Provide the [X, Y] coordinate of the cell's center where the given text is located.  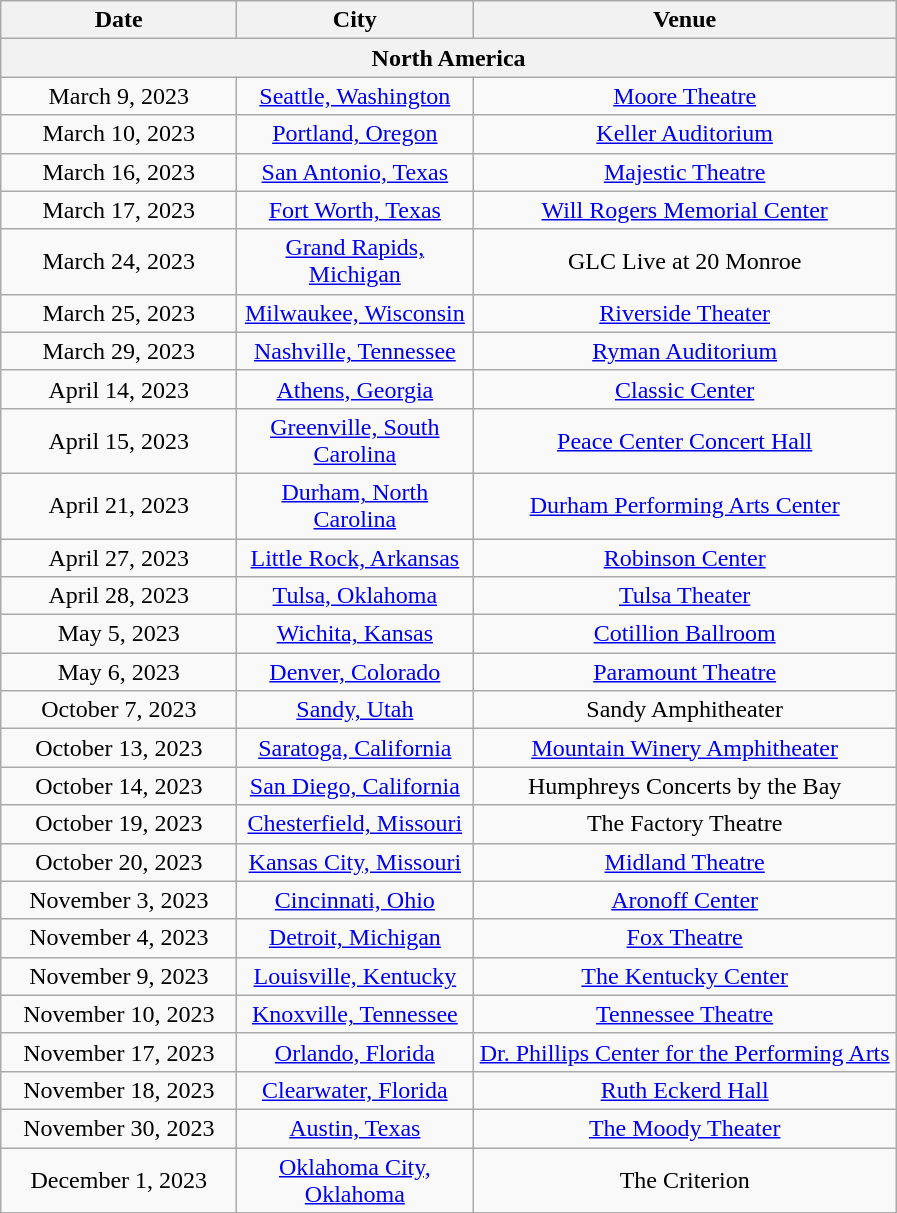
Moore Theatre [685, 96]
Austin, Texas [355, 1128]
March 17, 2023 [119, 210]
May 6, 2023 [119, 672]
April 28, 2023 [119, 596]
Detroit, Michigan [355, 938]
City [355, 20]
May 5, 2023 [119, 634]
October 19, 2023 [119, 824]
December 1, 2023 [119, 1180]
Aronoff Center [685, 900]
Athens, Georgia [355, 389]
Midland Theatre [685, 862]
Seattle, Washington [355, 96]
Classic Center [685, 389]
Little Rock, Arkansas [355, 557]
November 10, 2023 [119, 1014]
Date [119, 20]
Clearwater, Florida [355, 1090]
Will Rogers Memorial Center [685, 210]
Durham Performing Arts Center [685, 506]
October 14, 2023 [119, 786]
November 18, 2023 [119, 1090]
March 9, 2023 [119, 96]
Sandy Amphitheater [685, 710]
March 16, 2023 [119, 172]
Knoxville, Tennessee [355, 1014]
San Antonio, Texas [355, 172]
October 20, 2023 [119, 862]
Kansas City, Missouri [355, 862]
The Factory Theatre [685, 824]
Sandy, Utah [355, 710]
Tennessee Theatre [685, 1014]
April 21, 2023 [119, 506]
November 4, 2023 [119, 938]
April 14, 2023 [119, 389]
Venue [685, 20]
November 30, 2023 [119, 1128]
Chesterfield, Missouri [355, 824]
Oklahoma City, Oklahoma [355, 1180]
Durham, North Carolina [355, 506]
The Moody Theater [685, 1128]
April 15, 2023 [119, 440]
October 7, 2023 [119, 710]
November 9, 2023 [119, 976]
Dr. Phillips Center for the Performing Arts [685, 1052]
The Criterion [685, 1180]
Majestic Theatre [685, 172]
Cincinnati, Ohio [355, 900]
Ruth Eckerd Hall [685, 1090]
Denver, Colorado [355, 672]
The Kentucky Center [685, 976]
Robinson Center [685, 557]
March 24, 2023 [119, 262]
Portland, Oregon [355, 134]
Humphreys Concerts by the Bay [685, 786]
Riverside Theater [685, 313]
GLC Live at 20 Monroe [685, 262]
Saratoga, California [355, 748]
San Diego, California [355, 786]
Fox Theatre [685, 938]
Orlando, Florida [355, 1052]
April 27, 2023 [119, 557]
Milwaukee, Wisconsin [355, 313]
Tulsa Theater [685, 596]
Ryman Auditorium [685, 351]
October 13, 2023 [119, 748]
Mountain Winery Amphitheater [685, 748]
March 29, 2023 [119, 351]
North America [449, 58]
Keller Auditorium [685, 134]
Cotillion Ballroom [685, 634]
Nashville, Tennessee [355, 351]
March 25, 2023 [119, 313]
Louisville, Kentucky [355, 976]
November 17, 2023 [119, 1052]
November 3, 2023 [119, 900]
Paramount Theatre [685, 672]
Fort Worth, Texas [355, 210]
March 10, 2023 [119, 134]
Tulsa, Oklahoma [355, 596]
Grand Rapids, Michigan [355, 262]
Peace Center Concert Hall [685, 440]
Wichita, Kansas [355, 634]
Greenville, South Carolina [355, 440]
